Identify which cell holds the provided text, then report its [x, y] central coordinate. 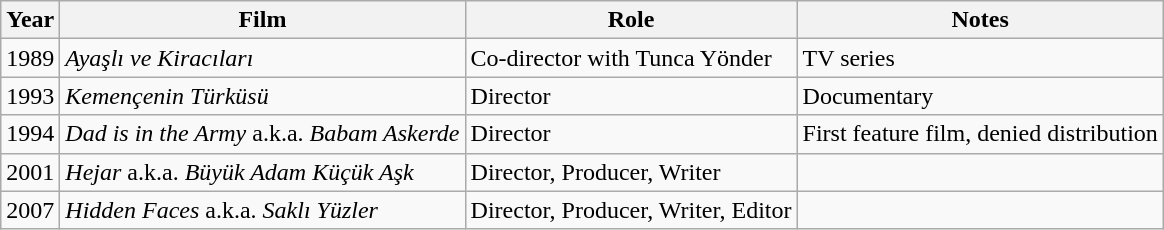
2007 [30, 210]
Year [30, 20]
First feature film, denied distribution [980, 134]
TV series [980, 58]
Kemençenin Türküsü [262, 96]
1993 [30, 96]
Ayaşlı ve Kiracıları [262, 58]
Co-director with Tunca Yönder [631, 58]
Documentary [980, 96]
Role [631, 20]
1989 [30, 58]
Hidden Faces a.k.a. Saklı Yüzler [262, 210]
Dad is in the Army a.k.a. Babam Askerde [262, 134]
Director, Producer, Writer, Editor [631, 210]
Hejar a.k.a. Büyük Adam Küçük Aşk [262, 172]
Notes [980, 20]
Film [262, 20]
Director, Producer, Writer [631, 172]
1994 [30, 134]
2001 [30, 172]
